Extract the (X, Y) coordinate from the center of the cell holding the provided text.  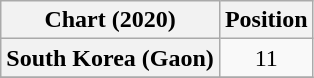
11 (266, 58)
Position (266, 20)
South Korea (Gaon) (110, 58)
Chart (2020) (110, 20)
